Detect which cell encompasses the target text, then output its [x, y] center coordinate. 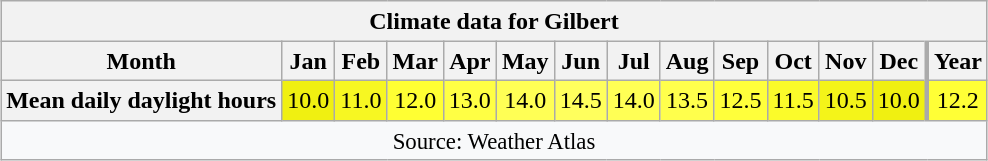
Source: Weather Atlas [494, 140]
Month [142, 61]
12.0 [415, 100]
13.5 [687, 100]
Dec [900, 61]
Jul [634, 61]
Aug [687, 61]
Oct [793, 61]
Mar [415, 61]
Apr [470, 61]
11.0 [361, 100]
Feb [361, 61]
Year [958, 61]
May [525, 61]
Climate data for Gilbert [494, 21]
Jan [308, 61]
14.5 [580, 100]
Nov [846, 61]
Jun [580, 61]
12.5 [740, 100]
12.2 [958, 100]
10.5 [846, 100]
13.0 [470, 100]
Sep [740, 61]
11.5 [793, 100]
Mean daily daylight hours [142, 100]
